Provide the [X, Y] coordinate of the cell's center where the given text is located.  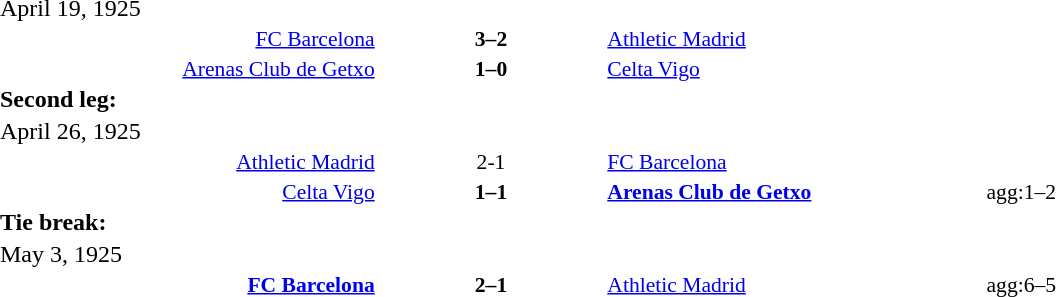
Athletic Madrid [795, 38]
FC Barcelona [795, 162]
Celta Vigo [795, 68]
3–2 [492, 38]
1–0 [492, 68]
2-1 [492, 162]
1–1 [492, 192]
Arenas Club de Getxo [795, 192]
